Find where the given text appears and provide that cell's center as [X, Y] coordinate. 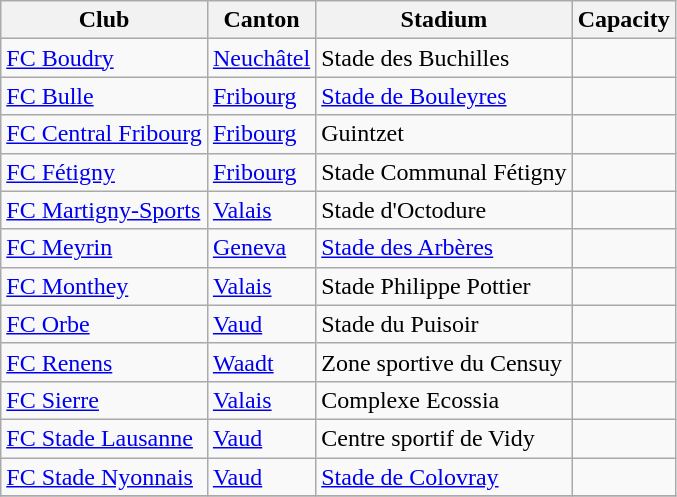
Stade Philippe Pottier [444, 286]
Stade de Colovray [444, 477]
Stadium [444, 20]
FC Stade Nyonnais [104, 477]
FC Orbe [104, 324]
Stade de Bouleyres [444, 96]
FC Meyrin [104, 248]
FC Renens [104, 362]
Stade des Buchilles [444, 58]
Club [104, 20]
Stade Communal Fétigny [444, 172]
FC Martigny-Sports [104, 210]
Neuchâtel [261, 58]
Canton [261, 20]
Capacity [624, 20]
Centre sportif de Vidy [444, 438]
FC Fétigny [104, 172]
Stade du Puisoir [444, 324]
Geneva [261, 248]
Stade des Arbères [444, 248]
Stade d'Octodure [444, 210]
Zone sportive du Censuy [444, 362]
FC Boudry [104, 58]
FC Central Fribourg [104, 134]
FC Stade Lausanne [104, 438]
Waadt [261, 362]
FC Monthey [104, 286]
FC Sierre [104, 400]
FC Bulle [104, 96]
Complexe Ecossia [444, 400]
Guintzet [444, 134]
